Pinpoint the cell where the given text exists, returning its (X, Y) midpoint coordinate. 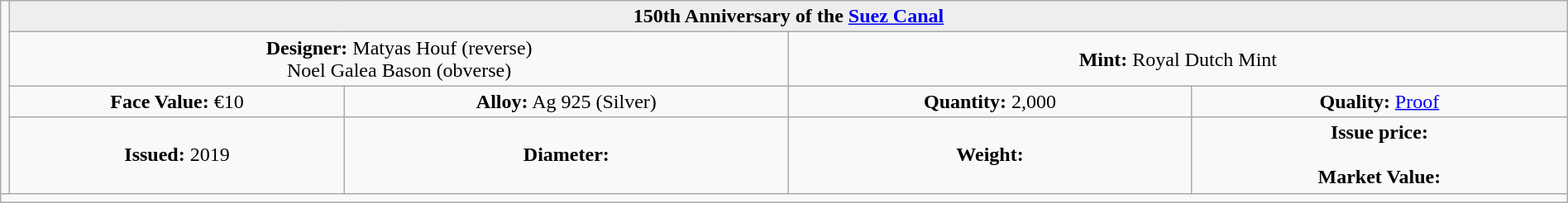
Diameter: (566, 155)
Issued: 2019 (177, 155)
Quality: Proof (1379, 101)
150th Anniversary of the Suez Canal (789, 17)
Alloy: Ag 925 (Silver) (566, 101)
Mint: Royal Dutch Mint (1178, 59)
Issue price: Market Value: (1379, 155)
Quantity: 2,000 (989, 101)
Designer: Matyas Houf (reverse)Noel Galea Bason (obverse) (399, 59)
Weight: (989, 155)
Face Value: €10 (177, 101)
